Extract the [x, y] coordinate from the center of the cell holding the provided text.  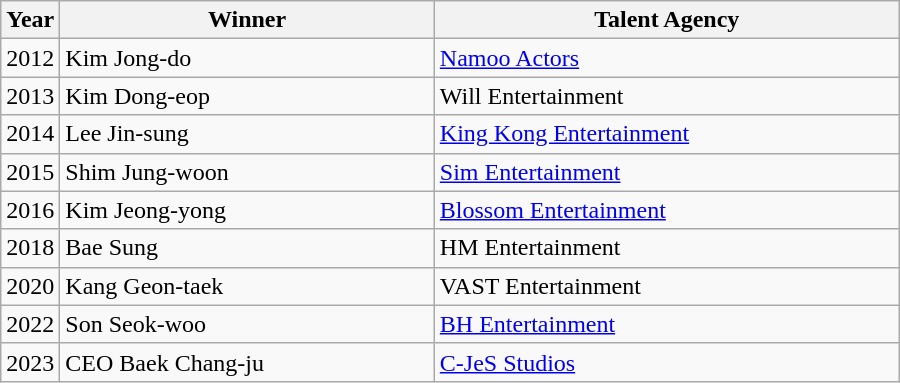
Blossom Entertainment [666, 210]
2020 [30, 286]
Son Seok-woo [247, 324]
2015 [30, 172]
Year [30, 20]
King Kong Entertainment [666, 134]
Talent Agency [666, 20]
Kim Jeong-yong [247, 210]
Shim Jung-woon [247, 172]
2018 [30, 248]
BH Entertainment [666, 324]
2023 [30, 362]
2016 [30, 210]
Kim Jong-do [247, 58]
Bae Sung [247, 248]
Will Entertainment [666, 96]
Winner [247, 20]
C-JeS Studios [666, 362]
2014 [30, 134]
Lee Jin-sung [247, 134]
Namoo Actors [666, 58]
2013 [30, 96]
VAST Entertainment [666, 286]
2012 [30, 58]
Sim Entertainment [666, 172]
Kang Geon-taek [247, 286]
CEO Baek Chang-ju [247, 362]
Kim Dong-eop [247, 96]
HM Entertainment [666, 248]
2022 [30, 324]
